Determine the [x, y] coordinate at the center of the cell enclosing the given text.  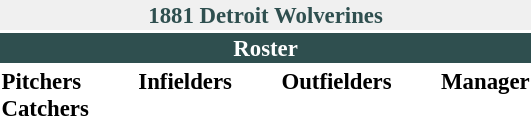
1881 Detroit Wolverines [266, 15]
Roster [266, 48]
